From the cell containing the given text, extract its center point as (X, Y) coordinate. 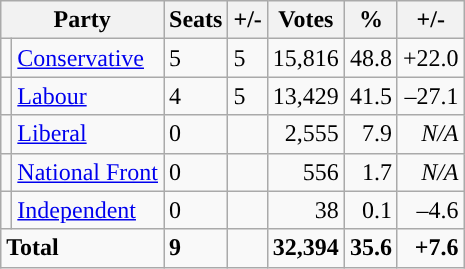
–4.6 (430, 210)
–27.1 (430, 96)
4 (196, 96)
7.9 (370, 134)
0.1 (370, 210)
13,429 (306, 96)
35.6 (370, 248)
% (370, 20)
38 (306, 210)
Seats (196, 20)
41.5 (370, 96)
+7.6 (430, 248)
15,816 (306, 58)
Liberal (88, 134)
1.7 (370, 172)
Total (82, 248)
Votes (306, 20)
2,555 (306, 134)
Labour (88, 96)
48.8 (370, 58)
+22.0 (430, 58)
Conservative (88, 58)
9 (196, 248)
32,394 (306, 248)
Independent (88, 210)
Party (82, 20)
National Front (88, 172)
556 (306, 172)
